Search for the cell housing the specified text and yield its (X, Y) center coordinate. 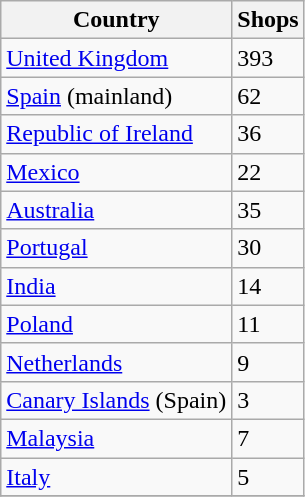
Mexico (116, 172)
Country (116, 20)
Australia (116, 210)
3 (268, 400)
11 (268, 324)
5 (268, 477)
United Kingdom (116, 58)
Malaysia (116, 438)
62 (268, 96)
14 (268, 286)
Republic of Ireland (116, 134)
36 (268, 134)
35 (268, 210)
Spain (mainland) (116, 96)
Poland (116, 324)
22 (268, 172)
Shops (268, 20)
Netherlands (116, 362)
393 (268, 58)
Canary Islands (Spain) (116, 400)
30 (268, 248)
9 (268, 362)
Italy (116, 477)
7 (268, 438)
Portugal (116, 248)
India (116, 286)
